Return the (x, y) coordinate for the center point of the cell that contains the specified text.  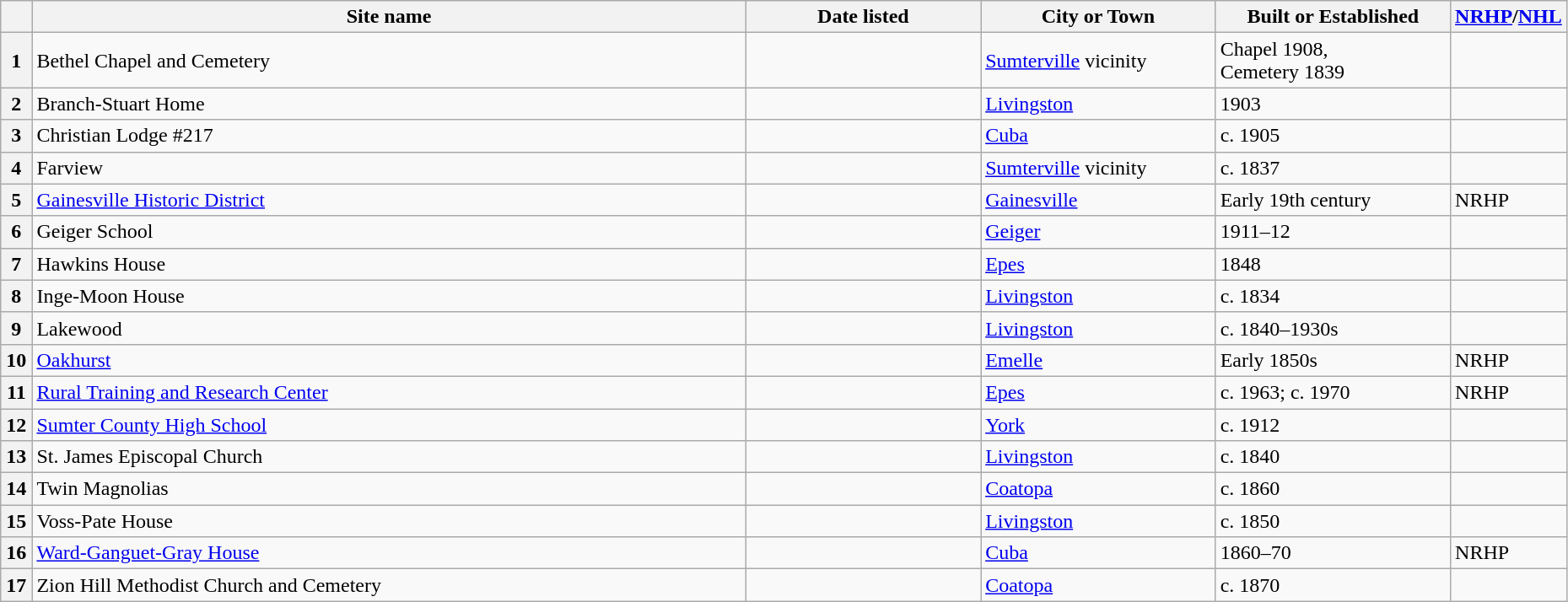
York (1098, 424)
8 (17, 296)
Rural Training and Research Center (389, 392)
12 (17, 424)
4 (17, 168)
c. 1912 (1333, 424)
c. 1840 (1333, 457)
Inge-Moon House (389, 296)
Branch-Stuart Home (389, 104)
1903 (1333, 104)
Date listed (863, 17)
9 (17, 328)
16 (17, 553)
c. 1834 (1333, 296)
10 (17, 360)
17 (17, 585)
Lakewood (389, 328)
c. 1860 (1333, 489)
1860–70 (1333, 553)
Voss-Pate House (389, 521)
2 (17, 104)
7 (17, 264)
Hawkins House (389, 264)
Oakhurst (389, 360)
Chapel 1908,Cemetery 1839 (1333, 61)
3 (17, 136)
Zion Hill Methodist Church and Cemetery (389, 585)
NRHP/NHL (1509, 17)
c. 1840–1930s (1333, 328)
1911–12 (1333, 232)
Bethel Chapel and Cemetery (389, 61)
Farview (389, 168)
Site name (389, 17)
Gainesville Historic District (389, 200)
Gainesville (1098, 200)
14 (17, 489)
11 (17, 392)
6 (17, 232)
Early 19th century (1333, 200)
5 (17, 200)
City or Town (1098, 17)
Christian Lodge #217 (389, 136)
Ward-Ganguet-Gray House (389, 553)
Geiger School (389, 232)
c. 1870 (1333, 585)
Sumter County High School (389, 424)
Geiger (1098, 232)
1848 (1333, 264)
c. 1837 (1333, 168)
Built or Established (1333, 17)
1 (17, 61)
13 (17, 457)
Early 1850s (1333, 360)
Twin Magnolias (389, 489)
c. 1905 (1333, 136)
c. 1963; c. 1970 (1333, 392)
c. 1850 (1333, 521)
Emelle (1098, 360)
15 (17, 521)
St. James Episcopal Church (389, 457)
